Search for the cell housing the specified text and yield its (x, y) center coordinate. 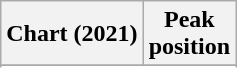
Peak position (189, 34)
Chart (2021) (72, 34)
